Return the [x, y] coordinate for the center point of the cell that contains the specified text.  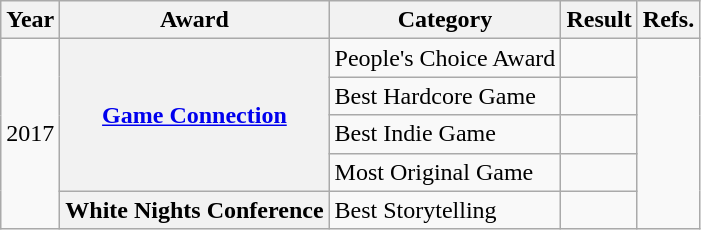
Result [599, 20]
Best Storytelling [445, 210]
Best Hardcore Game [445, 96]
Year [30, 20]
Category [445, 20]
2017 [30, 134]
Award [194, 20]
Game Connection [194, 115]
Most Original Game [445, 172]
Best Indie Game [445, 134]
People's Choice Award [445, 58]
Refs. [668, 20]
White Nights Conference [194, 210]
